For the text-containing cell, return its midpoint in (X, Y) coordinate format. 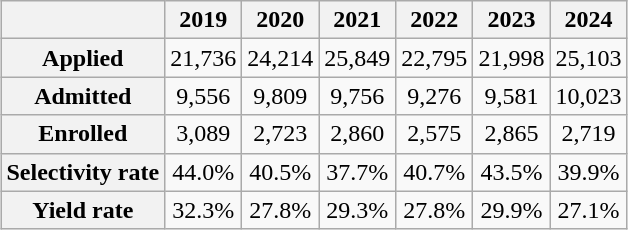
2021 (358, 20)
9,276 (434, 96)
22,795 (434, 58)
2,719 (588, 134)
2,865 (512, 134)
37.7% (358, 172)
27.1% (588, 210)
43.5% (512, 172)
Admitted (83, 96)
2019 (204, 20)
3,089 (204, 134)
9,581 (512, 96)
2,723 (280, 134)
Yield rate (83, 210)
29.9% (512, 210)
24,214 (280, 58)
Selectivity rate (83, 172)
40.7% (434, 172)
2,860 (358, 134)
9,756 (358, 96)
21,998 (512, 58)
40.5% (280, 172)
29.3% (358, 210)
2022 (434, 20)
39.9% (588, 172)
Applied (83, 58)
2020 (280, 20)
32.3% (204, 210)
9,809 (280, 96)
25,103 (588, 58)
2024 (588, 20)
Enrolled (83, 134)
44.0% (204, 172)
2,575 (434, 134)
21,736 (204, 58)
10,023 (588, 96)
2023 (512, 20)
25,849 (358, 58)
9,556 (204, 96)
